Return (x, y) of the center of cell containing provided text 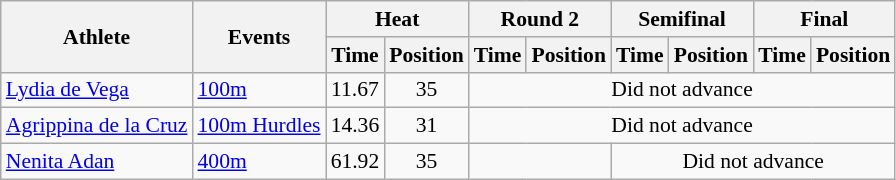
Events (260, 36)
Agrippina de la Cruz (97, 126)
Nenita Adan (97, 162)
Lydia de Vega (97, 90)
Round 2 (540, 19)
100m (260, 90)
Heat (398, 19)
Final (824, 19)
11.67 (356, 90)
100m Hurdles (260, 126)
400m (260, 162)
61.92 (356, 162)
14.36 (356, 126)
Athlete (97, 36)
Semifinal (682, 19)
31 (426, 126)
